Detect which cell encompasses the target text, then output its (X, Y) center coordinate. 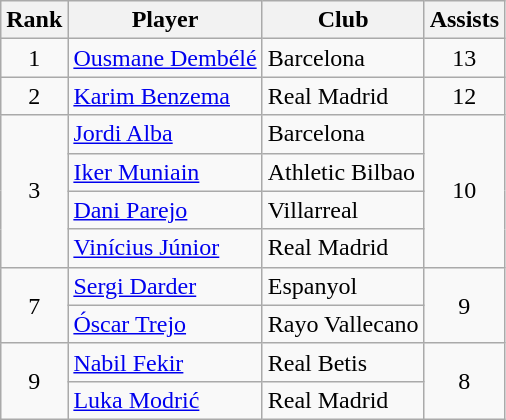
Player (165, 20)
12 (464, 96)
2 (34, 96)
8 (464, 381)
7 (34, 305)
Karim Benzema (165, 96)
10 (464, 191)
13 (464, 58)
Dani Parejo (165, 210)
Villarreal (343, 210)
Iker Muniain (165, 172)
3 (34, 191)
Rayo Vallecano (343, 324)
Club (343, 20)
Ousmane Dembélé (165, 58)
Luka Modrić (165, 400)
Nabil Fekir (165, 362)
Real Betis (343, 362)
Rank (34, 20)
Sergi Darder (165, 286)
Athletic Bilbao (343, 172)
Assists (464, 20)
Espanyol (343, 286)
Jordi Alba (165, 134)
Óscar Trejo (165, 324)
Vinícius Júnior (165, 248)
1 (34, 58)
